Identify which cell holds the provided text, then report its [x, y] central coordinate. 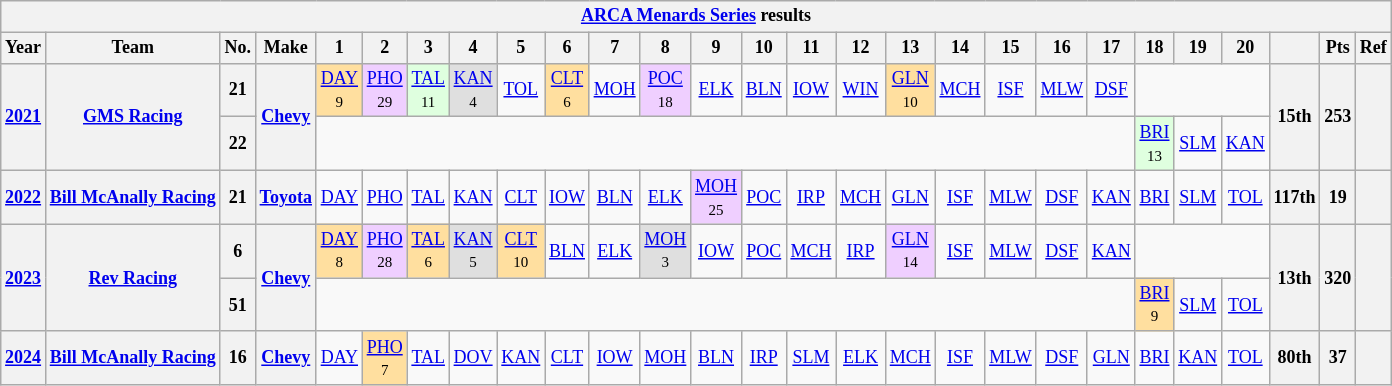
15th [1294, 116]
Pts [1338, 48]
Year [24, 48]
2 [384, 48]
17 [1111, 48]
4 [473, 48]
KAN4 [473, 90]
253 [1338, 116]
8 [666, 48]
GLN14 [910, 251]
No. [238, 48]
TAL11 [428, 90]
KAN5 [473, 251]
POC18 [666, 90]
DOV [473, 358]
3 [428, 48]
Rev Racing [132, 278]
Ref [1374, 48]
5 [521, 48]
20 [1245, 48]
22 [238, 144]
PHO7 [384, 358]
BRI9 [1154, 305]
GLN10 [910, 90]
DAY9 [339, 90]
2024 [24, 358]
Make [286, 48]
18 [1154, 48]
2023 [24, 278]
9 [716, 48]
13 [910, 48]
15 [1010, 48]
1 [339, 48]
CLT10 [521, 251]
10 [764, 48]
WIN [861, 90]
GMS Racing [132, 116]
37 [1338, 358]
MOH3 [666, 251]
ARCA Menards Series results [696, 16]
MOH25 [716, 197]
PHO [384, 197]
14 [960, 48]
51 [238, 305]
13th [1294, 278]
DAY8 [339, 251]
Team [132, 48]
80th [1294, 358]
320 [1338, 278]
PHO29 [384, 90]
11 [811, 48]
CLT6 [568, 90]
BRI13 [1154, 144]
PHO28 [384, 251]
Toyota [286, 197]
7 [614, 48]
12 [861, 48]
2022 [24, 197]
2021 [24, 116]
TAL6 [428, 251]
117th [1294, 197]
